Pinpoint the cell where the given text exists, returning its [x, y] midpoint coordinate. 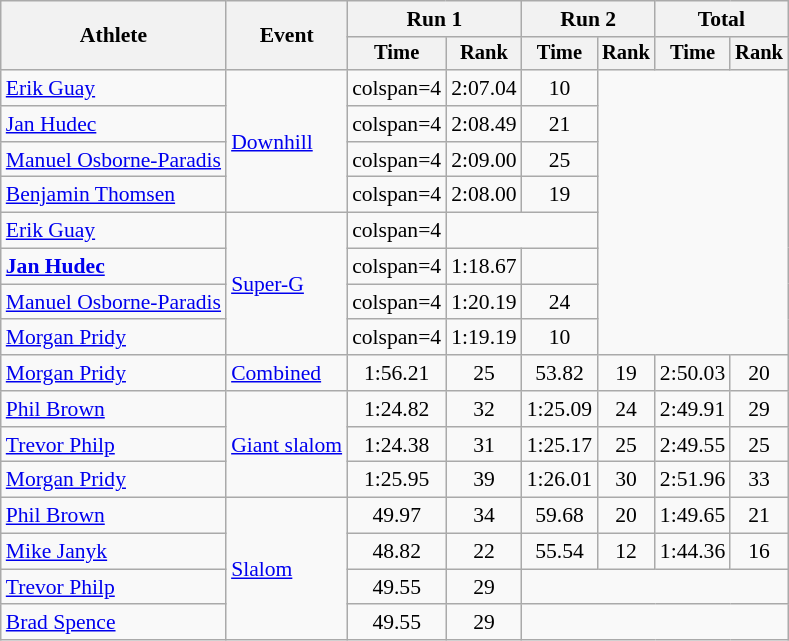
59.68 [560, 516]
1:44.36 [692, 552]
2:09.00 [484, 160]
Mike Janyk [114, 552]
16 [759, 552]
39 [484, 480]
1:18.67 [484, 267]
12 [626, 552]
Run 1 [434, 19]
Downhill [286, 141]
Brad Spence [114, 623]
1:19.19 [484, 338]
34 [484, 516]
2:51.96 [692, 480]
Total [722, 19]
48.82 [396, 552]
31 [484, 445]
33 [759, 480]
Slalom [286, 569]
2:07.04 [484, 88]
2:08.00 [484, 195]
2:08.49 [484, 124]
Event [286, 36]
32 [484, 409]
1:24.82 [396, 409]
2:49.91 [692, 409]
1:25.95 [396, 480]
53.82 [560, 373]
Super-G [286, 284]
2:50.03 [692, 373]
1:20.19 [484, 302]
Athlete [114, 36]
1:49.65 [692, 516]
1:24.38 [396, 445]
Benjamin Thomsen [114, 195]
1:26.01 [560, 480]
49.97 [396, 516]
30 [626, 480]
1:56.21 [396, 373]
55.54 [560, 552]
2:49.55 [692, 445]
1:25.09 [560, 409]
22 [484, 552]
Run 2 [588, 19]
1:25.17 [560, 445]
Giant slalom [286, 444]
Combined [286, 373]
